Pinpoint the cell where the given text exists, returning its (x, y) midpoint coordinate. 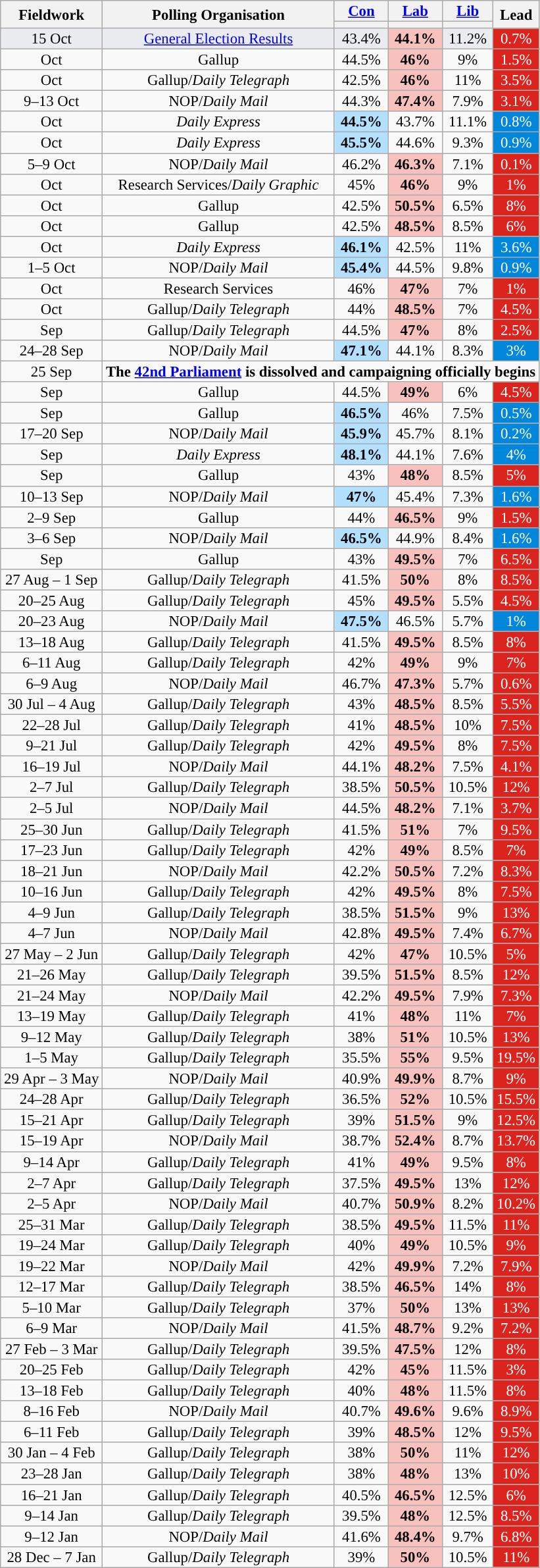
47.3% (415, 684)
42.8% (361, 933)
19–22 Mar (51, 1266)
55% (415, 1058)
1–5 Oct (51, 268)
35.5% (361, 1058)
19.5% (516, 1058)
30 Jul – 4 Aug (51, 704)
38.7% (361, 1141)
7.6% (468, 455)
0.1% (516, 164)
0.8% (516, 122)
2–9 Sep (51, 517)
19–24 Mar (51, 1245)
45.5% (361, 143)
30 Jan – 4 Feb (51, 1453)
15–19 Apr (51, 1141)
40.5% (361, 1495)
10–16 Jun (51, 891)
48.4% (415, 1536)
Lib (468, 11)
9–12 Jan (51, 1536)
8.2% (468, 1203)
1–5 May (51, 1058)
2–7 Apr (51, 1183)
16–19 Jul (51, 767)
20–23 Aug (51, 621)
12–17 Mar (51, 1287)
23–28 Jan (51, 1474)
24–28 Apr (51, 1099)
9–14 Jan (51, 1515)
4–7 Jun (51, 933)
0.6% (516, 684)
9–12 May (51, 1037)
47.1% (361, 351)
9.7% (468, 1536)
48.1% (361, 455)
11.2% (468, 39)
10.2% (516, 1203)
13–18 Feb (51, 1391)
37.5% (361, 1183)
43.7% (415, 122)
20–25 Aug (51, 600)
46.1% (361, 247)
Research Services (218, 288)
48.7% (415, 1328)
43.4% (361, 39)
3.6% (516, 247)
15.5% (516, 1099)
Lab (415, 11)
6–11 Feb (51, 1432)
52% (415, 1099)
6.7% (516, 933)
46.2% (361, 164)
18–21 Jun (51, 871)
27 May – 2 Jun (51, 954)
27 Feb – 3 Mar (51, 1349)
25 Sep (51, 372)
44.9% (415, 538)
29 Apr – 3 May (51, 1079)
11.1% (468, 122)
3.5% (516, 80)
5–9 Oct (51, 164)
52.4% (415, 1141)
45.9% (361, 434)
7.4% (468, 933)
9–14 Apr (51, 1162)
4% (516, 455)
3–6 Sep (51, 538)
0.2% (516, 434)
44.6% (415, 143)
21–24 May (51, 995)
9–21 Jul (51, 746)
8.1% (468, 434)
25–30 Jun (51, 829)
44.3% (361, 101)
36.5% (361, 1099)
Con (361, 11)
9.2% (468, 1328)
17–20 Sep (51, 434)
49.6% (415, 1411)
2–5 Apr (51, 1203)
17–23 Jun (51, 850)
8.4% (468, 538)
Research Services/Daily Graphic (218, 184)
46.3% (415, 164)
2–7 Jul (51, 787)
6.8% (516, 1536)
15 Oct (51, 39)
10–13 Sep (51, 496)
8.9% (516, 1411)
8–16 Feb (51, 1411)
21–26 May (51, 975)
9.3% (468, 143)
The 42nd Parliament is dissolved and campaigning officially begins (321, 372)
15–21 Apr (51, 1120)
4–9 Jun (51, 912)
0.7% (516, 39)
46.7% (361, 684)
50.9% (415, 1203)
37% (361, 1307)
9–13 Oct (51, 101)
3.7% (516, 808)
13–18 Aug (51, 642)
4.1% (516, 767)
5–10 Mar (51, 1307)
9.8% (468, 268)
45.7% (415, 434)
27 Aug – 1 Sep (51, 580)
2.5% (516, 330)
25–31 Mar (51, 1224)
3.1% (516, 101)
2–5 Jul (51, 808)
40.9% (361, 1079)
41.6% (361, 1536)
Fieldwork (51, 14)
6–9 Aug (51, 684)
24–28 Sep (51, 351)
16–21 Jan (51, 1495)
13–19 May (51, 1016)
Lead (516, 14)
28 Dec – 7 Jan (51, 1557)
Polling Organisation (218, 14)
14% (468, 1287)
0.5% (516, 413)
6–11 Aug (51, 663)
20–25 Feb (51, 1370)
9.6% (468, 1411)
6–9 Mar (51, 1328)
22–28 Jul (51, 725)
13.7% (516, 1141)
47.4% (415, 101)
General Election Results (218, 39)
